From the cell containing the given text, extract its center point as (x, y) coordinate. 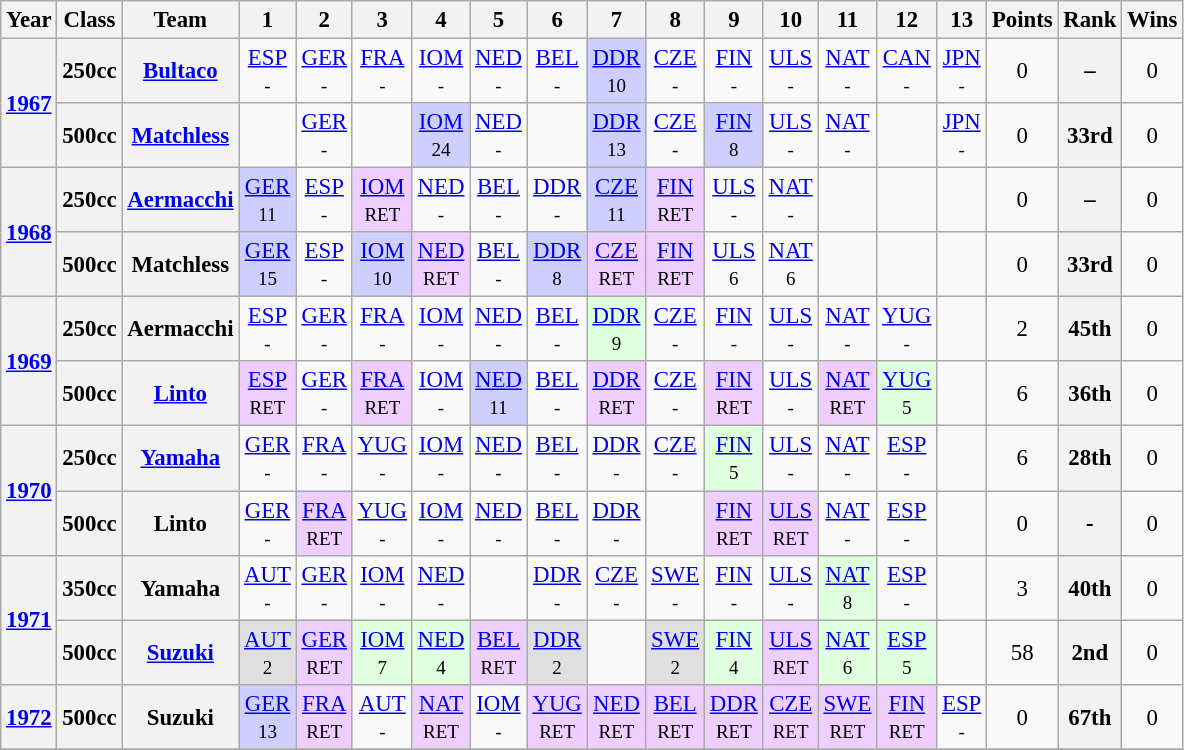
IOM24 (440, 136)
40th (1090, 588)
CAN- (907, 72)
SWE- (676, 588)
1969 (29, 362)
1970 (29, 490)
DDR2 (557, 652)
36th (1090, 394)
ESPRET (268, 394)
7 (616, 20)
28th (1090, 458)
YUG5 (907, 394)
FIN8 (734, 136)
11 (848, 20)
Class (90, 20)
Team (180, 20)
1 (268, 20)
DDR8 (557, 264)
NED11 (498, 394)
350cc (90, 588)
67th (1090, 716)
1971 (29, 620)
DDR9 (616, 330)
ESP5 (907, 652)
4 (440, 20)
5 (498, 20)
Rank (1090, 20)
- (1090, 524)
13 (962, 20)
SWERET (848, 716)
8 (676, 20)
GER13 (268, 716)
Bultaco (180, 72)
YUGRET (557, 716)
Wins (1152, 20)
SWE2 (676, 652)
Year (29, 20)
IOMRET (382, 200)
AUT2 (268, 652)
2nd (1090, 652)
ULS6 (734, 264)
CZE11 (616, 200)
NED4 (440, 652)
GER11 (268, 200)
NAT8 (848, 588)
GERRET (324, 652)
FIN4 (734, 652)
GER15 (268, 264)
FIN5 (734, 458)
Points (1022, 20)
DDR10 (616, 72)
IOM10 (382, 264)
10 (790, 20)
DDR13 (616, 136)
58 (1022, 652)
9 (734, 20)
12 (907, 20)
1972 (29, 716)
IOM7 (382, 652)
45th (1090, 330)
1968 (29, 232)
1967 (29, 104)
